Detect which cell encompasses the target text, then output its (x, y) center coordinate. 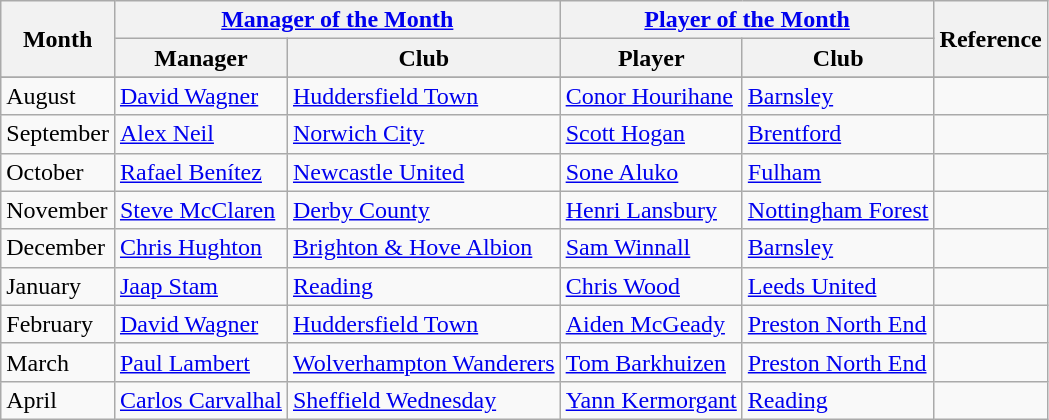
Scott Hogan (651, 134)
Brentford (838, 134)
January (58, 286)
November (58, 210)
Chris Wood (651, 286)
Conor Hourihane (651, 96)
Leeds United (838, 286)
Month (58, 39)
Derby County (424, 210)
Norwich City (424, 134)
Reference (990, 39)
Carlos Carvalhal (200, 400)
Manager (200, 58)
February (58, 324)
Sam Winnall (651, 248)
Brighton & Hove Albion (424, 248)
Jaap Stam (200, 286)
Yann Kermorgant (651, 400)
December (58, 248)
Aiden McGeady (651, 324)
September (58, 134)
Player (651, 58)
Alex Neil (200, 134)
Steve McClaren (200, 210)
Manager of the Month (337, 20)
Wolverhampton Wanderers (424, 362)
Paul Lambert (200, 362)
Chris Hughton (200, 248)
Henri Lansbury (651, 210)
March (58, 362)
Tom Barkhuizen (651, 362)
Sheffield Wednesday (424, 400)
Rafael Benítez (200, 172)
Sone Aluko (651, 172)
April (58, 400)
Fulham (838, 172)
Newcastle United (424, 172)
August (58, 96)
October (58, 172)
Player of the Month (747, 20)
Nottingham Forest (838, 210)
